Return [x, y] of the center of cell containing provided text 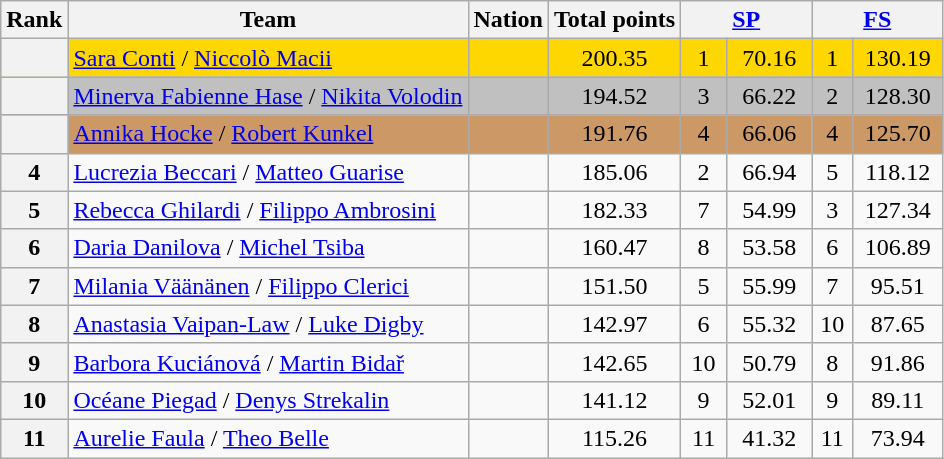
54.99 [770, 210]
182.33 [614, 210]
128.30 [898, 96]
73.94 [898, 438]
Lucrezia Beccari / Matteo Guarise [268, 172]
125.70 [898, 134]
151.50 [614, 286]
Barbora Kuciánová / Martin Bidař [268, 362]
41.32 [770, 438]
127.34 [898, 210]
66.22 [770, 96]
200.35 [614, 58]
Rank [34, 20]
87.65 [898, 324]
160.47 [614, 248]
95.51 [898, 286]
194.52 [614, 96]
89.11 [898, 400]
142.65 [614, 362]
141.12 [614, 400]
Rebecca Ghilardi / Filippo Ambrosini [268, 210]
191.76 [614, 134]
70.16 [770, 58]
55.99 [770, 286]
SP [746, 20]
115.26 [614, 438]
142.97 [614, 324]
Nation [508, 20]
52.01 [770, 400]
Sara Conti / Niccolò Macii [268, 58]
Aurelie Faula / Theo Belle [268, 438]
118.12 [898, 172]
91.86 [898, 362]
66.94 [770, 172]
Daria Danilova / Michel Tsiba [268, 248]
50.79 [770, 362]
55.32 [770, 324]
Anastasia Vaipan-Law / Luke Digby [268, 324]
FS [878, 20]
Team [268, 20]
Milania Väänänen / Filippo Clerici [268, 286]
106.89 [898, 248]
Total points [614, 20]
Annika Hocke / Robert Kunkel [268, 134]
Océane Piegad / Denys Strekalin [268, 400]
Minerva Fabienne Hase / Nikita Volodin [268, 96]
53.58 [770, 248]
185.06 [614, 172]
66.06 [770, 134]
130.19 [898, 58]
